For the text-containing cell, return its midpoint in (x, y) coordinate format. 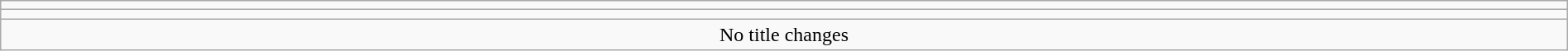
No title changes (784, 35)
